Determine the [x, y] coordinate at the center of the cell enclosing the given text.  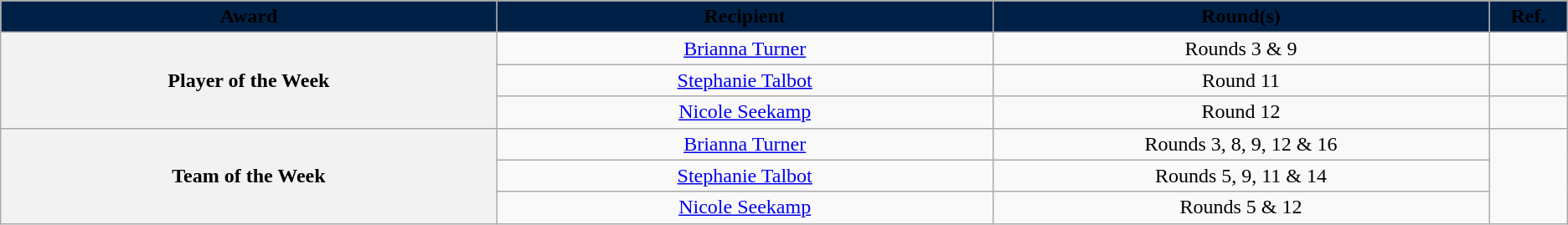
Team of the Week [249, 176]
Round 11 [1240, 80]
Player of the Week [249, 80]
Round 12 [1240, 112]
Award [249, 17]
Ref. [1529, 17]
Round(s) [1240, 17]
Rounds 5, 9, 11 & 14 [1240, 176]
Rounds 5 & 12 [1240, 207]
Rounds 3 & 9 [1240, 49]
Rounds 3, 8, 9, 12 & 16 [1240, 144]
Recipient [745, 17]
